Return the [X, Y] coordinate for the center point of the cell that contains the specified text.  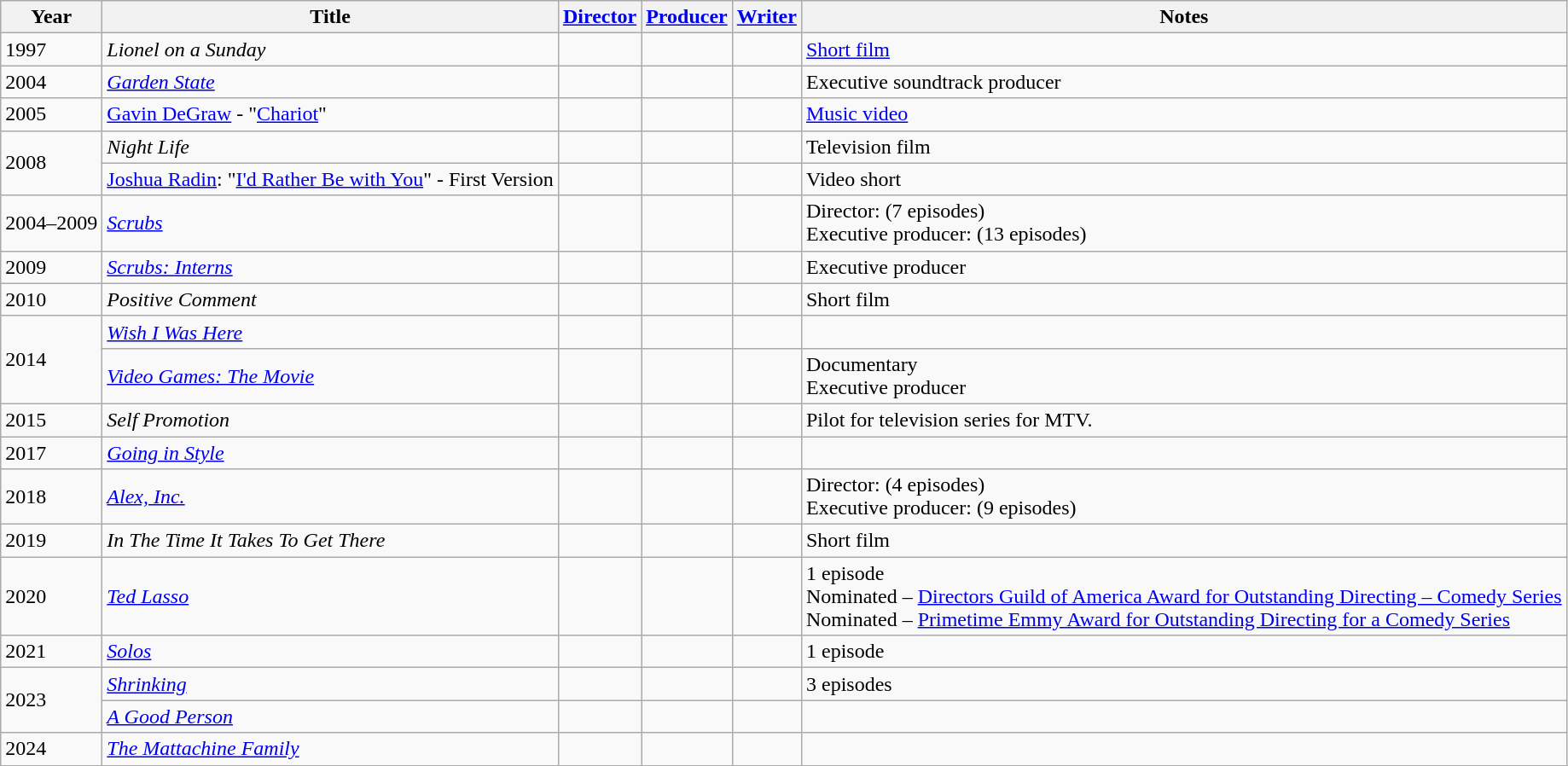
Garden State [331, 82]
1 episode [1184, 652]
Director: (7 episodes)Executive producer: (13 episodes) [1184, 223]
Director [599, 17]
Wish I Was Here [331, 332]
2015 [51, 420]
Music video [1184, 114]
2021 [51, 652]
2009 [51, 267]
Television film [1184, 147]
Producer [688, 17]
Night Life [331, 147]
Scrubs [331, 223]
The Mattachine Family [331, 749]
Director: (4 episodes)Executive producer: (9 episodes) [1184, 496]
2024 [51, 749]
Going in Style [331, 453]
Self Promotion [331, 420]
Notes [1184, 17]
2014 [51, 360]
Executive producer [1184, 267]
2023 [51, 700]
Ted Lasso [331, 596]
2004 [51, 82]
Alex, Inc. [331, 496]
Title [331, 17]
Positive Comment [331, 299]
Year [51, 17]
2020 [51, 596]
Joshua Radin: "I'd Rather Be with You" - First Version [331, 179]
2010 [51, 299]
2008 [51, 163]
Gavin DeGraw - "Chariot" [331, 114]
Pilot for television series for MTV. [1184, 420]
Scrubs: Interns [331, 267]
Video short [1184, 179]
Writer [766, 17]
1997 [51, 49]
DocumentaryExecutive producer [1184, 375]
2004–2009 [51, 223]
In The Time It Takes To Get There [331, 541]
2018 [51, 496]
2019 [51, 541]
Shrinking [331, 684]
Executive soundtrack producer [1184, 82]
Video Games: The Movie [331, 375]
Solos [331, 652]
2005 [51, 114]
A Good Person [331, 717]
Lionel on a Sunday [331, 49]
2017 [51, 453]
3 episodes [1184, 684]
